Return (x, y) of the center of cell containing provided text 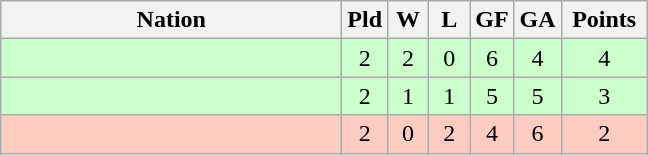
L (450, 20)
W (408, 20)
3 (604, 96)
Pld (365, 20)
Nation (172, 20)
GA (538, 20)
GF (492, 20)
Points (604, 20)
